Scan for the cell matching the given text and deliver its (X, Y) coordinate at center. 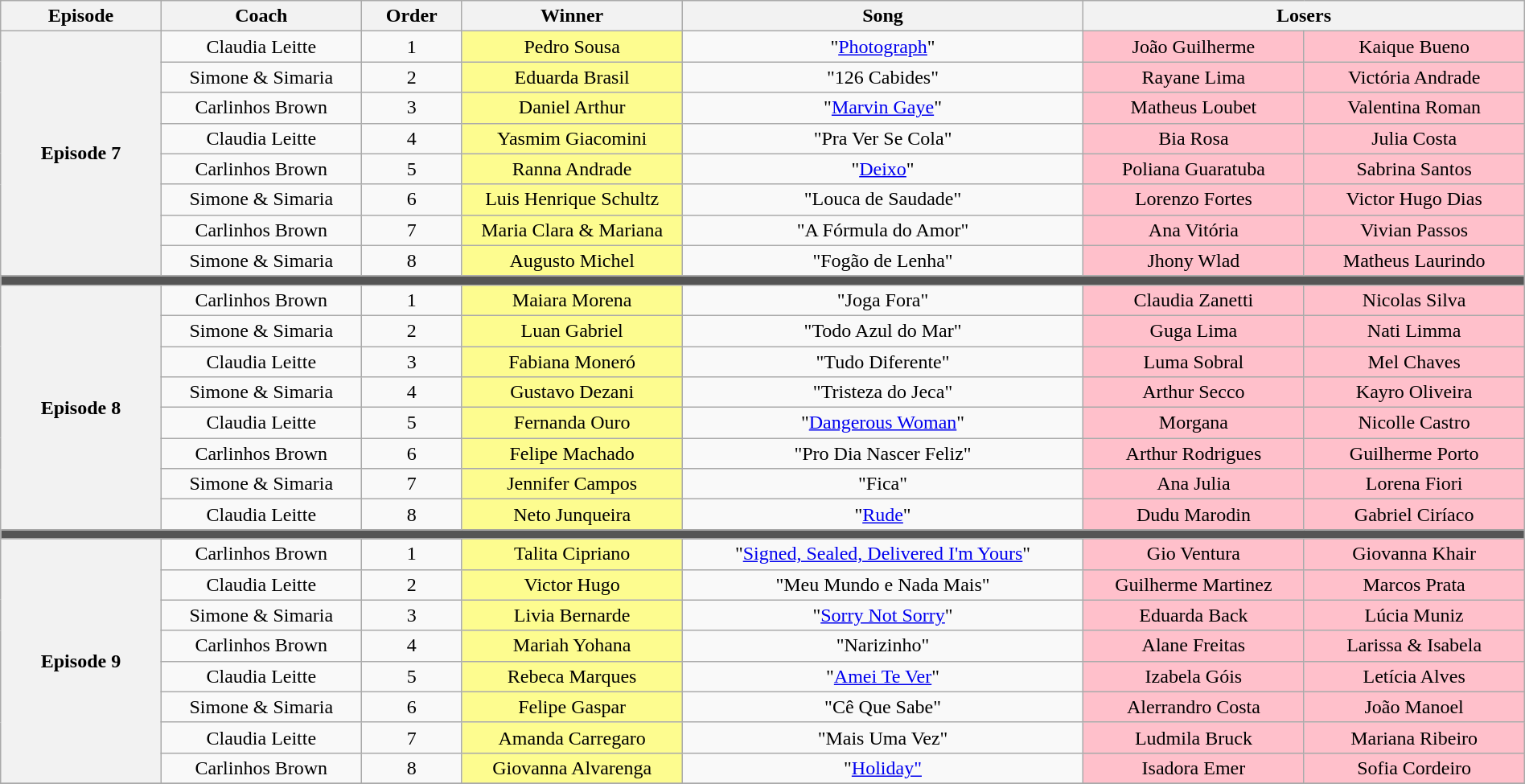
Claudia Zanetti (1194, 300)
Felipe Gaspar (572, 707)
Fabiana Moneró (572, 361)
Marcos Prata (1414, 585)
Gustavo Dezani (572, 392)
Julia Costa (1414, 138)
Letícia Alves (1414, 676)
Augusto Michel (572, 261)
Maiara Morena (572, 300)
Mariana Ribeiro (1414, 737)
"Narizinho" (883, 646)
Jhony Wlad (1194, 261)
Song (883, 16)
Vivian Passos (1414, 230)
Ranna Andrade (572, 169)
Matheus Laurindo (1414, 261)
Felipe Machado (572, 454)
Victória Andrade (1414, 77)
Jennifer Campos (572, 484)
Neto Junqueira (572, 515)
"126 Cabides" (883, 77)
Nati Limma (1414, 330)
Eduarda Back (1194, 615)
"Photograph" (883, 47)
Luis Henrique Schultz (572, 199)
Victor Hugo (572, 585)
"Marvin Gaye" (883, 108)
"Joga Fora" (883, 300)
"Fica" (883, 484)
Kaique Bueno (1414, 47)
"Tristeza do Jeca" (883, 392)
Arthur Rodrigues (1194, 454)
"Cê Que Sabe" (883, 707)
Pedro Sousa (572, 47)
"Fogão de Lenha" (883, 261)
Luan Gabriel (572, 330)
Nicolas Silva (1414, 300)
"Mais Uma Vez" (883, 737)
Episode 9 (80, 661)
Livia Bernarde (572, 615)
Maria Clara & Mariana (572, 230)
Bia Rosa (1194, 138)
Valentina Roman (1414, 108)
Winner (572, 16)
Daniel Arthur (572, 108)
Gio Ventura (1194, 554)
Gabriel Ciríaco (1414, 515)
Izabela Góis (1194, 676)
"A Fórmula do Amor" (883, 230)
Rayane Lima (1194, 77)
Lorena Fiori (1414, 484)
Fernanda Ouro (572, 423)
Dudu Marodin (1194, 515)
"Deixo" (883, 169)
"Sorry Not Sorry" (883, 615)
Larissa & Isabela (1414, 646)
"Signed, Sealed, Delivered I'm Yours" (883, 554)
Mariah Yohana (572, 646)
Talita Cipriano (572, 554)
Episode 8 (80, 407)
Eduarda Brasil (572, 77)
"Todo Azul do Mar" (883, 330)
Isadora Emer (1194, 768)
Sofia Cordeiro (1414, 768)
"Dangerous Woman" (883, 423)
Guilherme Martinez (1194, 585)
Ana Julia (1194, 484)
Luma Sobral (1194, 361)
Poliana Guaratuba (1194, 169)
Alane Freitas (1194, 646)
João Manoel (1414, 707)
Kayro Oliveira (1414, 392)
"Tudo Diferente" (883, 361)
Matheus Loubet (1194, 108)
Lúcia Muniz (1414, 615)
Giovanna Khair (1414, 554)
"Amei Te Ver" (883, 676)
Giovanna Alvarenga (572, 768)
Amanda Carregaro (572, 737)
Nicolle Castro (1414, 423)
"Pro Dia Nascer Feliz" (883, 454)
"Rude" (883, 515)
Yasmim Giacomini (572, 138)
Losers (1304, 16)
"Louca de Saudade" (883, 199)
"Pra Ver Se Cola" (883, 138)
Ana Vitória (1194, 230)
João Guilherme (1194, 47)
Arthur Secco (1194, 392)
Victor Hugo Dias (1414, 199)
Morgana (1194, 423)
Lorenzo Fortes (1194, 199)
Episode 7 (80, 154)
Episode (80, 16)
Guilherme Porto (1414, 454)
Order (412, 16)
Rebeca Marques (572, 676)
Alerrandro Costa (1194, 707)
Sabrina Santos (1414, 169)
"Holiday" (883, 768)
Guga Lima (1194, 330)
Coach (261, 16)
Mel Chaves (1414, 361)
Ludmila Bruck (1194, 737)
"Meu Mundo e Nada Mais" (883, 585)
